Scan for the cell matching the given text and deliver its [x, y] coordinate at center. 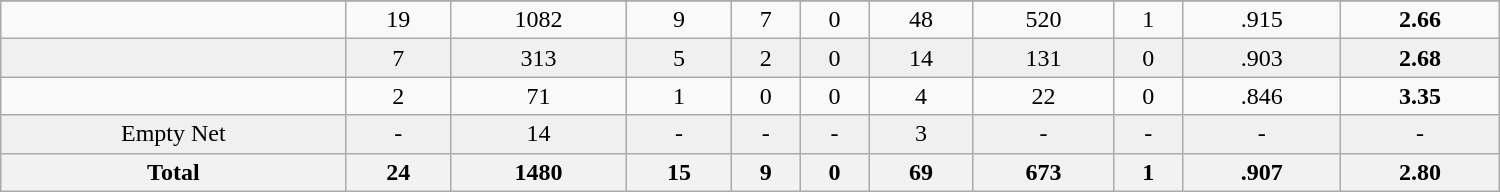
2.80 [1420, 172]
48 [922, 20]
1082 [538, 20]
19 [398, 20]
.903 [1262, 58]
313 [538, 58]
4 [922, 96]
2.66 [1420, 20]
Total [174, 172]
71 [538, 96]
15 [680, 172]
673 [1043, 172]
2.68 [1420, 58]
1480 [538, 172]
.907 [1262, 172]
.846 [1262, 96]
520 [1043, 20]
22 [1043, 96]
24 [398, 172]
3.35 [1420, 96]
5 [680, 58]
Empty Net [174, 134]
69 [922, 172]
.915 [1262, 20]
131 [1043, 58]
3 [922, 134]
